Extract the [X, Y] coordinate from the center of the cell holding the provided text.  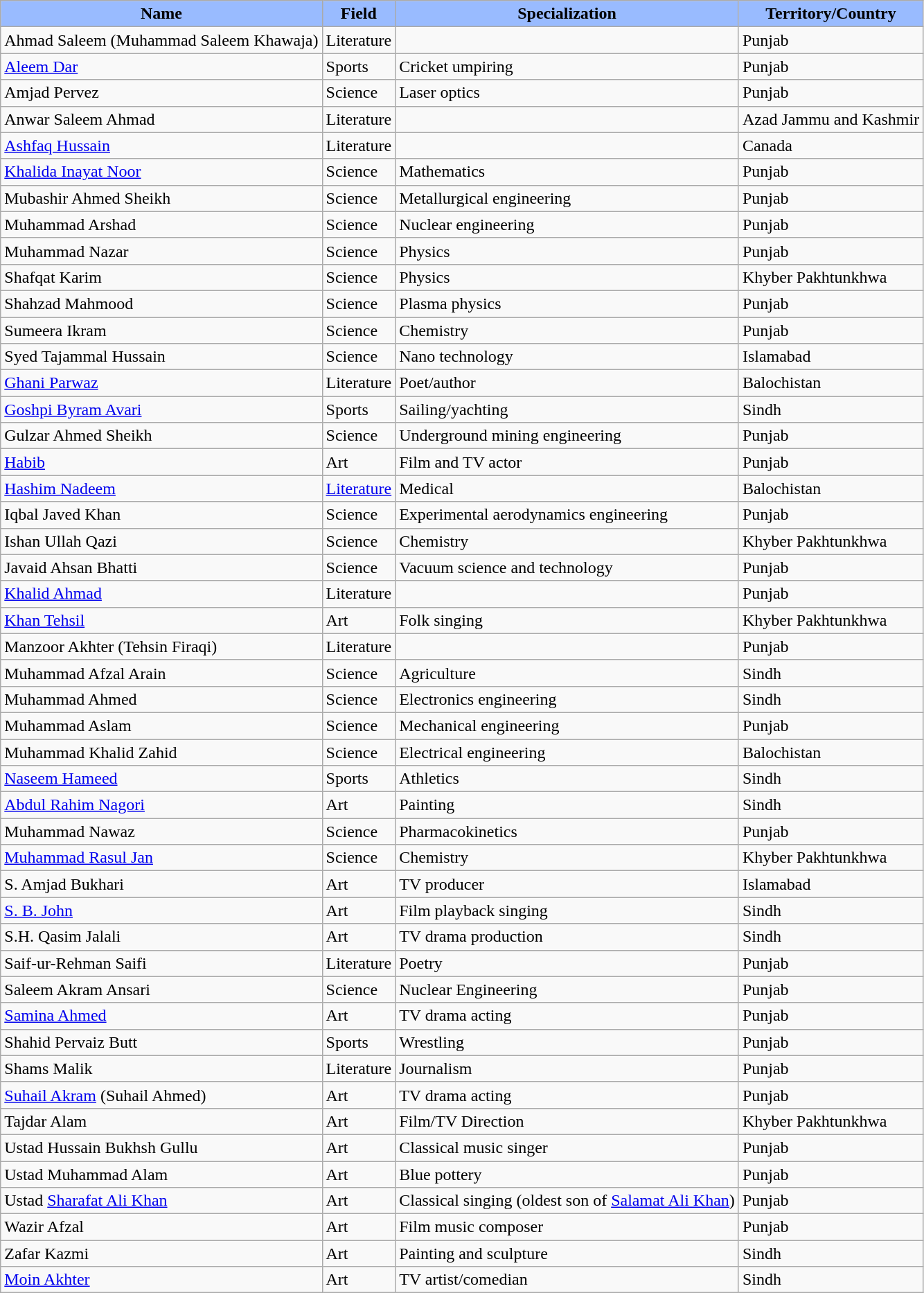
Underground mining engineering [567, 436]
Nuclear engineering [567, 225]
Muhammad Nazar [161, 251]
Athletics [567, 779]
Metallurgical engineering [567, 198]
Poetry [567, 963]
Cricket umpiring [567, 67]
S.H. Qasim Jalali [161, 937]
Nuclear Engineering [567, 989]
Nano technology [567, 357]
Shams Malik [161, 1068]
Javaid Ahsan Bhatti [161, 568]
Naseem Hameed [161, 779]
Sumeera Ikram [161, 331]
TV artist/comedian [567, 1280]
Muhammad Arshad [161, 225]
Poet/author [567, 383]
Gulzar Ahmed Sheikh [161, 436]
Mathematics [567, 172]
Agriculture [567, 673]
TV drama production [567, 937]
Saleem Akram Ansari [161, 989]
Muhammad Aslam [161, 725]
Muhammad Nawaz [161, 832]
Ishan Ullah Qazi [161, 541]
Specialization [567, 14]
Muhammad Khalid Zahid [161, 752]
Electrical engineering [567, 752]
Shafqat Karim [161, 277]
Shahid Pervaiz Butt [161, 1042]
Muhammad Rasul Jan [161, 858]
Laser optics [567, 93]
Khalida Inayat Noor [161, 172]
Amjad Pervez [161, 93]
Canada [830, 146]
Plasma physics [567, 304]
Film music composer [567, 1227]
Classical singing (oldest son of Salamat Ali Khan) [567, 1201]
S. B. John [161, 911]
Habib [161, 462]
Samina Ahmed [161, 1016]
Film and TV actor [567, 462]
Muhammad Ahmed [161, 699]
Wrestling [567, 1042]
Mubashir Ahmed Sheikh [161, 198]
Territory/Country [830, 14]
Painting [567, 805]
Blue pottery [567, 1175]
Ustad Sharafat Ali Khan [161, 1201]
Electronics engineering [567, 699]
Ustad Muhammad Alam [161, 1175]
Abdul Rahim Nagori [161, 805]
Muhammad Afzal Arain [161, 673]
Zafar Kazmi [161, 1254]
Ahmad Saleem (Muhammad Saleem Khawaja) [161, 40]
Khan Tehsil [161, 620]
Suhail Akram (Suhail Ahmed) [161, 1095]
Medical [567, 489]
Experimental aerodynamics engineering [567, 515]
Ashfaq Hussain [161, 146]
Iqbal Javed Khan [161, 515]
Shahzad Mahmood [161, 304]
TV producer [567, 884]
Painting and sculpture [567, 1254]
Saif-ur-Rehman Saifi [161, 963]
Moin Akhter [161, 1280]
Wazir Afzal [161, 1227]
Khalid Ahmad [161, 594]
Tajdar Alam [161, 1121]
Manzoor Akhter (Tehsin Firaqi) [161, 646]
Film playback singing [567, 911]
Film/TV Direction [567, 1121]
Goshpi Byram Avari [161, 410]
Field [359, 14]
Azad Jammu and Kashmir [830, 119]
Classical music singer [567, 1147]
Vacuum science and technology [567, 568]
Folk singing [567, 620]
Name [161, 14]
Anwar Saleem Ahmad [161, 119]
Ustad Hussain Bukhsh Gullu [161, 1147]
Pharmacokinetics [567, 832]
S. Amjad Bukhari [161, 884]
Journalism [567, 1068]
Mechanical engineering [567, 725]
Syed Tajammal Hussain [161, 357]
Sailing/yachting [567, 410]
Ghani Parwaz [161, 383]
Aleem Dar [161, 67]
Hashim Nadeem [161, 489]
